Search for the cell housing the specified text and yield its [x, y] center coordinate. 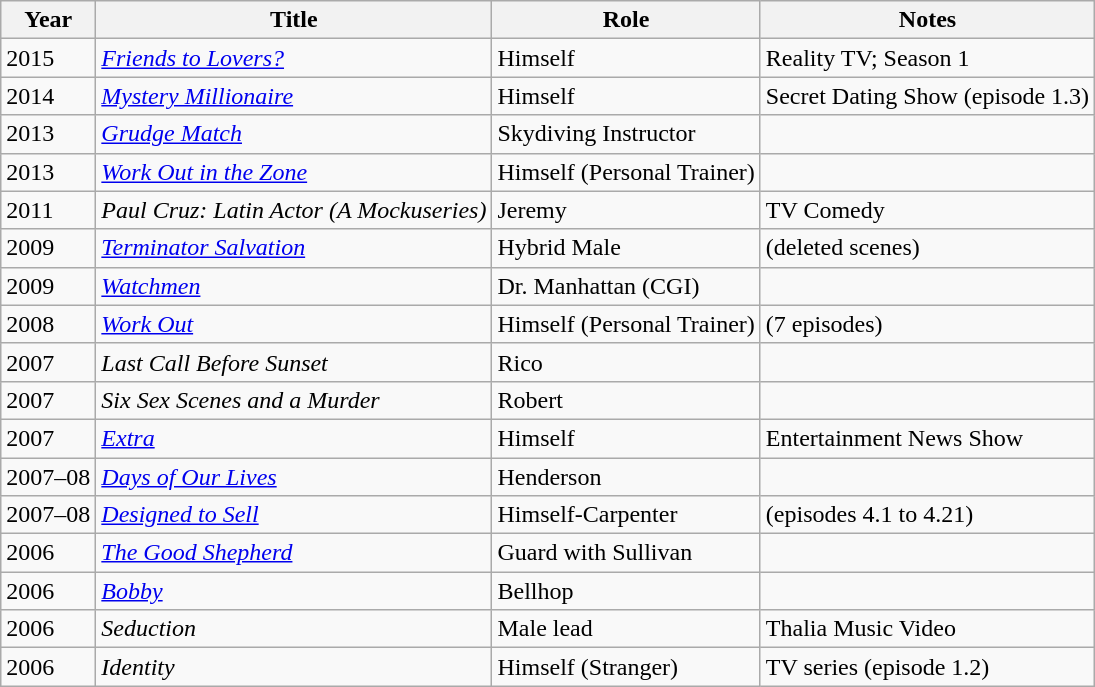
Extra [294, 438]
Watchmen [294, 286]
Thalia Music Video [927, 629]
Himself (Stranger) [626, 667]
Rico [626, 362]
Mystery Millionaire [294, 96]
The Good Shepherd [294, 553]
Work Out [294, 324]
Hybrid Male [626, 248]
Entertainment News Show [927, 438]
Identity [294, 667]
Reality TV; Season 1 [927, 58]
Guard with Sullivan [626, 553]
Seduction [294, 629]
Title [294, 20]
Himself-Carpenter [626, 515]
2015 [48, 58]
Days of Our Lives [294, 477]
Friends to Lovers? [294, 58]
Work Out in the Zone [294, 172]
Robert [626, 400]
2008 [48, 324]
Grudge Match [294, 134]
(episodes 4.1 to 4.21) [927, 515]
Skydiving Instructor [626, 134]
Secret Dating Show (episode 1.3) [927, 96]
Paul Cruz: Latin Actor (A Mockuseries) [294, 210]
2014 [48, 96]
Year [48, 20]
Bellhop [626, 591]
(deleted scenes) [927, 248]
Role [626, 20]
2011 [48, 210]
Henderson [626, 477]
(7 episodes) [927, 324]
Dr. Manhattan (CGI) [626, 286]
Bobby [294, 591]
Terminator Salvation [294, 248]
Six Sex Scenes and a Murder [294, 400]
Designed to Sell [294, 515]
Jeremy [626, 210]
Last Call Before Sunset [294, 362]
TV Comedy [927, 210]
Male lead [626, 629]
Notes [927, 20]
TV series (episode 1.2) [927, 667]
